Pinpoint the cell where the given text exists, returning its (X, Y) midpoint coordinate. 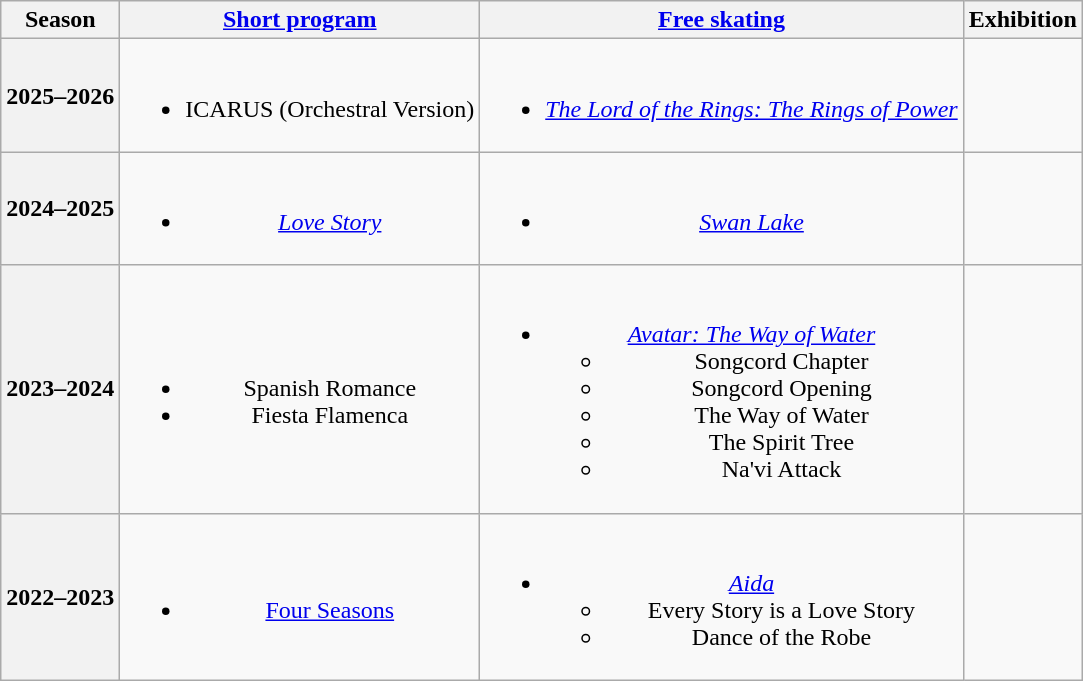
ICARUS (Orchestral Version) (300, 96)
Free skating (722, 20)
Love Story (300, 208)
Swan Lake (722, 208)
Four Seasons (300, 596)
2023–2024 (60, 389)
The Lord of the Rings: The Rings of Power (722, 96)
2022–2023 (60, 596)
AidaEvery Story is a Love StoryDance of the Robe (722, 596)
Exhibition (1022, 20)
Season (60, 20)
Avatar: The Way of WaterSongcord ChapterSongcord Opening The Way of WaterThe Spirit TreeNa'vi Attack (722, 389)
2024–2025 (60, 208)
Short program (300, 20)
Spanish Romance Fiesta Flamenca (300, 389)
2025–2026 (60, 96)
